Return (x, y) of the center of cell containing provided text 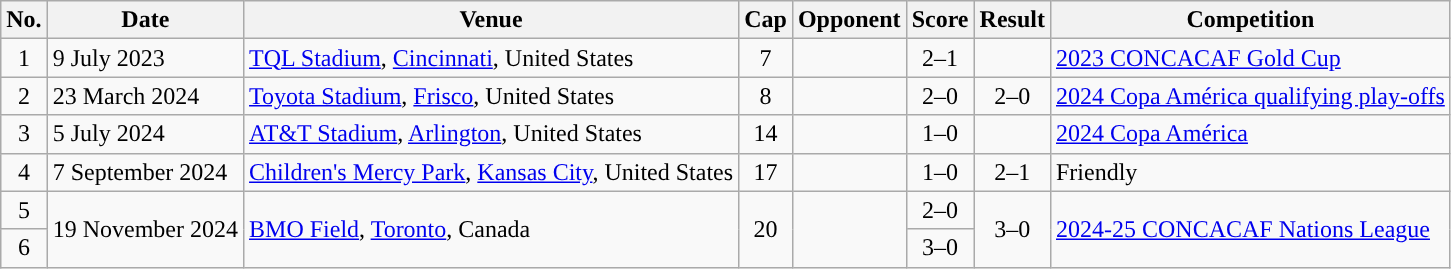
17 (766, 172)
Date (145, 20)
5 (24, 210)
6 (24, 248)
8 (766, 96)
2024 Copa América (1250, 134)
Result (1012, 20)
3 (24, 134)
Children's Mercy Park, Kansas City, United States (492, 172)
Competition (1250, 20)
Venue (492, 20)
2 (24, 96)
1 (24, 58)
AT&T Stadium, Arlington, United States (492, 134)
2023 CONCACAF Gold Cup (1250, 58)
7 September 2024 (145, 172)
BMO Field, Toronto, Canada (492, 229)
5 July 2024 (145, 134)
14 (766, 134)
20 (766, 229)
No. (24, 20)
9 July 2023 (145, 58)
TQL Stadium, Cincinnati, United States (492, 58)
4 (24, 172)
19 November 2024 (145, 229)
Toyota Stadium, Frisco, United States (492, 96)
Opponent (849, 20)
Friendly (1250, 172)
2024 Copa América qualifying play-offs (1250, 96)
23 March 2024 (145, 96)
Cap (766, 20)
2024-25 CONCACAF Nations League (1250, 229)
7 (766, 58)
Score (940, 20)
